Output the [x, y] coordinate of the center of the cell containing the given text.  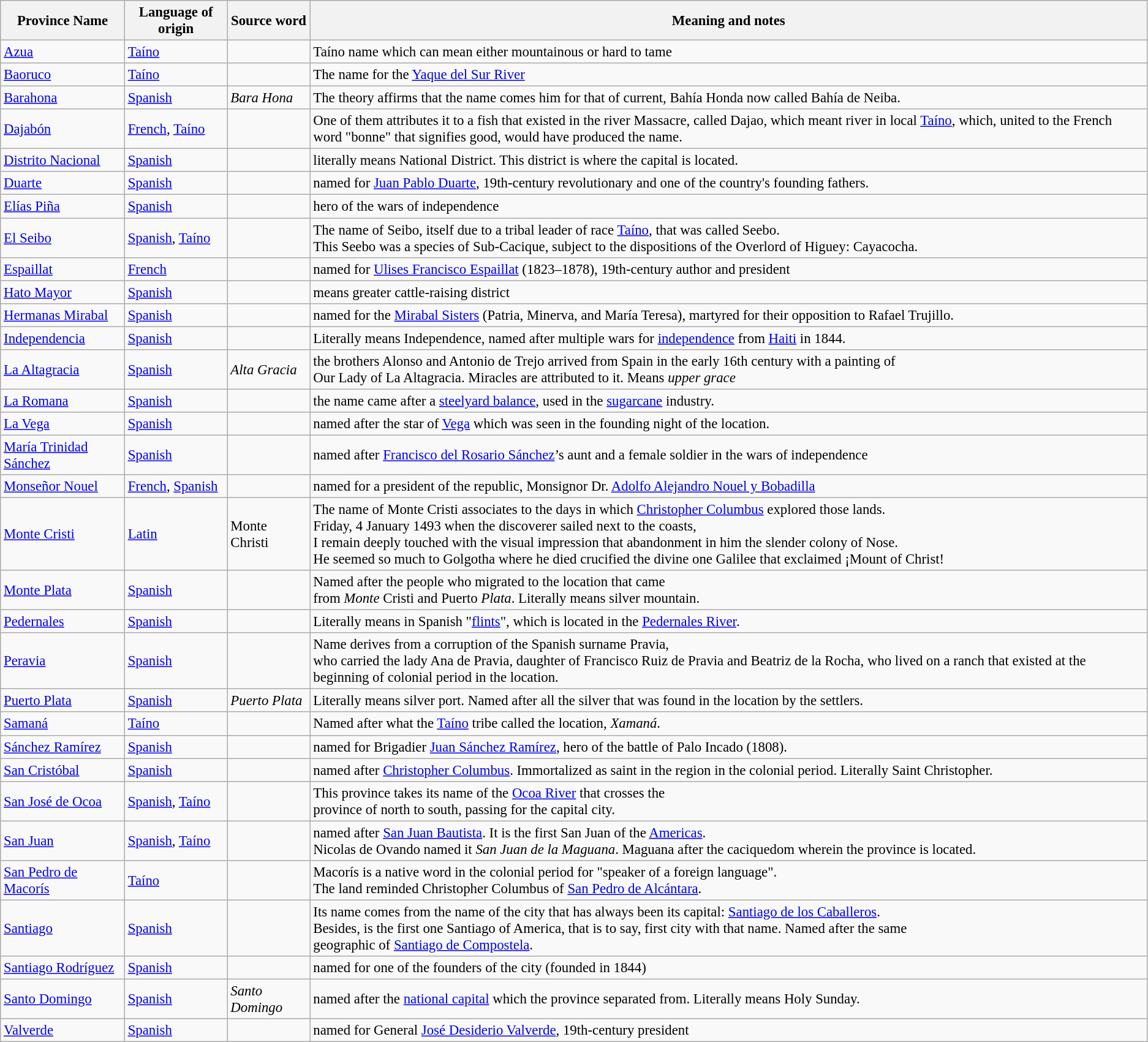
Samaná [62, 724]
named for Ulises Francisco Espaillat (1823–1878), 19th-century author and president [728, 269]
named after the national capital which the province separated from. Literally means Holy Sunday. [728, 999]
Macorís is a native word in the colonial period for "speaker of a foreign language".The land reminded Christopher Columbus of San Pedro de Alcántara. [728, 881]
Taíno name which can mean either mountainous or hard to tame [728, 52]
Language of origin [176, 21]
named for General José Desiderio Valverde, 19th-century president [728, 1030]
María Trinidad Sánchez [62, 455]
Bara Hona [268, 98]
Valverde [62, 1030]
Hermanas Mirabal [62, 315]
Baoruco [62, 75]
Latin [176, 534]
hero of the wars of independence [728, 206]
Duarte [62, 183]
Monte Cristi [62, 534]
Alta Gracia [268, 370]
French, Taíno [176, 129]
Sánchez Ramírez [62, 747]
French [176, 269]
Meaning and notes [728, 21]
named for a president of the republic, Monsignor Dr. Adolfo Alejandro Nouel y Bobadilla [728, 486]
Santiago Rodríguez [62, 968]
means greater cattle-raising district [728, 292]
San Cristóbal [62, 770]
La Altagracia [62, 370]
Literally means silver port. Named after all the silver that was found in the location by the settlers. [728, 701]
San José de Ocoa [62, 801]
Named after the people who migrated to the location that came from Monte Cristi and Puerto Plata. Literally means silver mountain. [728, 591]
Monte Plata [62, 591]
Dajabón [62, 129]
Named after what the Taíno tribe called the location, Xamaná. [728, 724]
named after Christopher Columbus. Immortalized as saint in the region in the colonial period. Literally Saint Christopher. [728, 770]
named after the star of Vega which was seen in the founding night of the location. [728, 424]
Santiago [62, 928]
Peravia [62, 661]
Source word [268, 21]
Barahona [62, 98]
named for Juan Pablo Duarte, 19th-century revolutionary and one of the country's founding fathers. [728, 183]
Hato Mayor [62, 292]
Independencia [62, 338]
Literally means in Spanish "flints", which is located in the Pedernales River. [728, 622]
La Romana [62, 401]
named for one of the founders of the city (founded in 1844) [728, 968]
named for Brigadier Juan Sánchez Ramírez, hero of the battle of Palo Incado (1808). [728, 747]
the name came after a steelyard balance, used in the sugarcane industry. [728, 401]
Monseñor Nouel [62, 486]
literally means National District. This district is where the capital is located. [728, 160]
Distrito Nacional [62, 160]
French, Spanish [176, 486]
Literally means Independence, named after multiple wars for independence from Haiti in 1844. [728, 338]
Province Name [62, 21]
San Juan [62, 840]
Monte Christi [268, 534]
Pedernales [62, 622]
Azua [62, 52]
La Vega [62, 424]
San Pedro de Macorís [62, 881]
El Seibo [62, 238]
named for the Mirabal Sisters (Patria, Minerva, and María Teresa), martyred for their opposition to Rafael Trujillo. [728, 315]
Elías Piña [62, 206]
named after Francisco del Rosario Sánchez’s aunt and a female soldier in the wars of independence [728, 455]
The theory affirms that the name comes him for that of current, Bahía Honda now called Bahía de Neiba. [728, 98]
Espaillat [62, 269]
This province takes its name of the Ocoa River that crosses the province of north to south, passing for the capital city. [728, 801]
The name for the Yaque del Sur River [728, 75]
